Pinpoint the cell where the given text exists, returning its [x, y] midpoint coordinate. 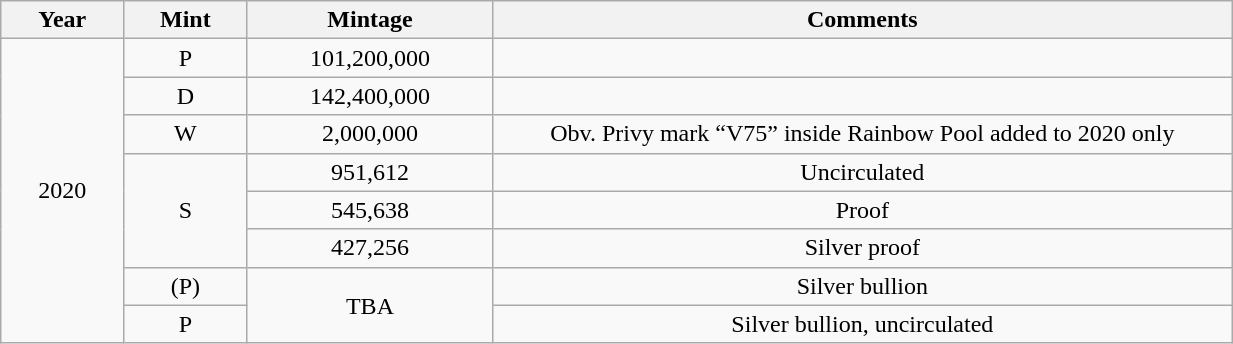
Silver proof [862, 248]
951,612 [370, 172]
W [186, 134]
101,200,000 [370, 58]
S [186, 210]
Silver bullion, uncirculated [862, 324]
Uncirculated [862, 172]
(P) [186, 286]
Obv. Privy mark “V75” inside Rainbow Pool added to 2020 only [862, 134]
2,000,000 [370, 134]
427,256 [370, 248]
Year [62, 20]
Proof [862, 210]
TBA [370, 305]
Silver bullion [862, 286]
Mint [186, 20]
142,400,000 [370, 96]
Comments [862, 20]
2020 [62, 191]
Mintage [370, 20]
545,638 [370, 210]
D [186, 96]
